Search for the cell housing the specified text and yield its (x, y) center coordinate. 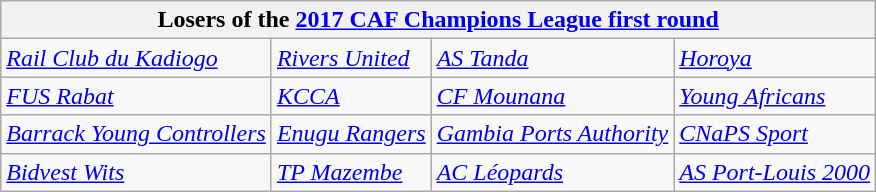
TP Mazembe (351, 172)
Gambia Ports Authority (552, 134)
Young Africans (775, 96)
Rail Club du Kadiogo (136, 58)
AC Léopards (552, 172)
CNaPS Sport (775, 134)
Enugu Rangers (351, 134)
Bidvest Wits (136, 172)
Horoya (775, 58)
Losers of the 2017 CAF Champions League first round (438, 20)
KCCA (351, 96)
AS Port-Louis 2000 (775, 172)
FUS Rabat (136, 96)
AS Tanda (552, 58)
Barrack Young Controllers (136, 134)
Rivers United (351, 58)
CF Mounana (552, 96)
